For the text-containing cell, return its midpoint in [X, Y] coordinate format. 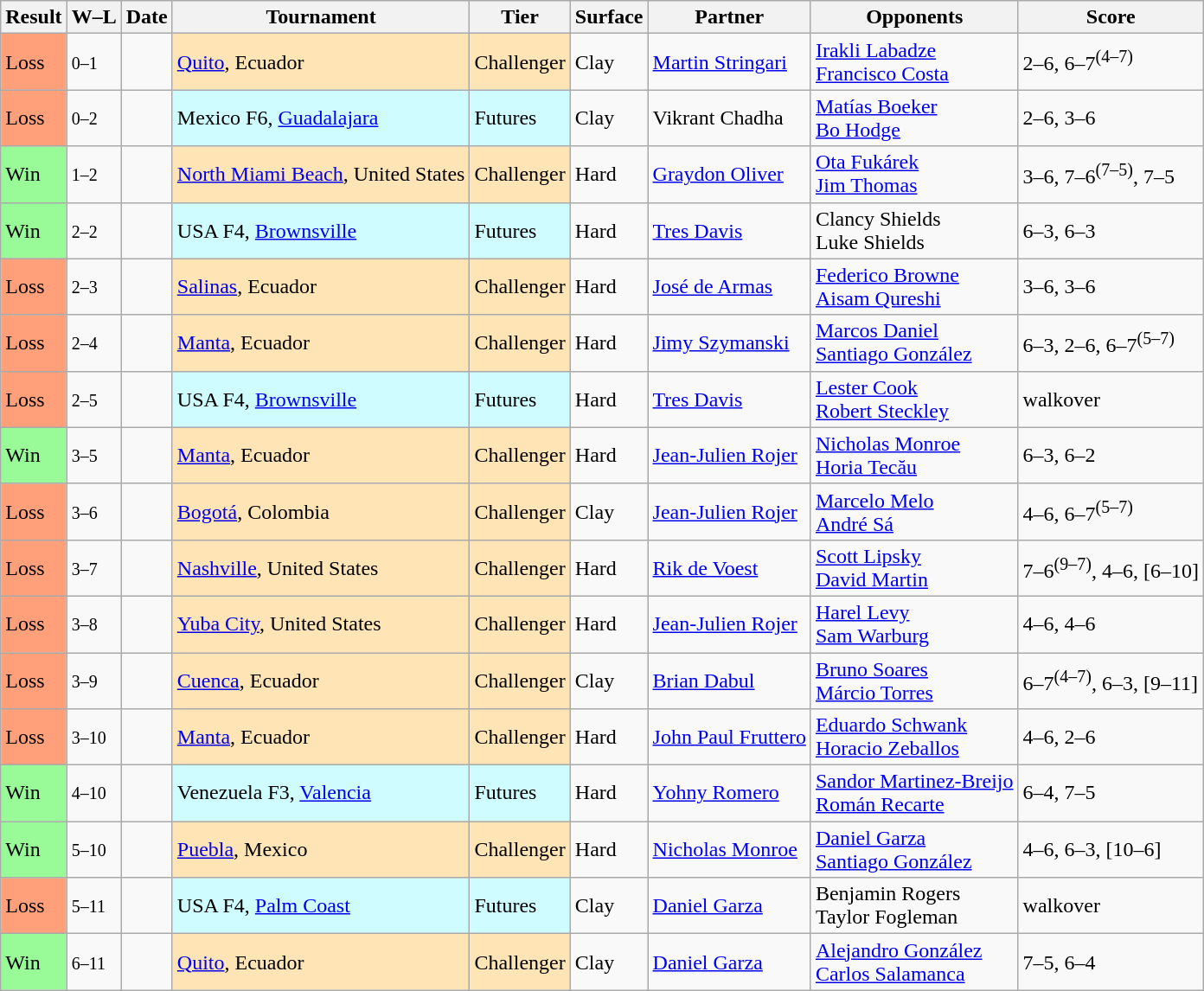
4–6, 6–7(5–7) [1111, 512]
John Paul Fruttero [729, 737]
Nicholas Monroe Horia Tecău [914, 455]
Bogotá, Colombia [321, 512]
Rik de Voest [729, 567]
4–6, 2–6 [1111, 737]
Vikrant Chadha [729, 118]
Brian Dabul [729, 680]
Surface [609, 17]
Harel Levy Sam Warburg [914, 624]
Jimy Szymanski [729, 342]
Scott Lipsky David Martin [914, 567]
Marcelo Melo André Sá [914, 512]
Mexico F6, Guadalajara [321, 118]
Sandor Martinez-Breijo Román Recarte [914, 794]
6–11 [93, 962]
Ota Fukárek Jim Thomas [914, 175]
2–2 [93, 230]
3–6, 7–6(7–5), 7–5 [1111, 175]
2–3 [93, 287]
1–2 [93, 175]
6–7(4–7), 6–3, [9–11] [1111, 680]
Tournament [321, 17]
Opponents [914, 17]
4–6, 6–3, [10–6] [1111, 849]
Date [147, 17]
3–7 [93, 567]
Lester Cook Robert Steckley [914, 400]
Score [1111, 17]
2–5 [93, 400]
0–1 [93, 62]
Venezuela F3, Valencia [321, 794]
Yohny Romero [729, 794]
6–4, 7–5 [1111, 794]
Matías Boeker Bo Hodge [914, 118]
USA F4, Palm Coast [321, 906]
4–10 [93, 794]
7–6(9–7), 4–6, [6–10] [1111, 567]
5–10 [93, 849]
Alejandro González Carlos Salamanca [914, 962]
4–6, 4–6 [1111, 624]
Puebla, Mexico [321, 849]
Result [34, 17]
0–2 [93, 118]
Bruno Soares Márcio Torres [914, 680]
3–10 [93, 737]
Cuenca, Ecuador [321, 680]
2–6, 3–6 [1111, 118]
W–L [93, 17]
3–6 [93, 512]
Tier [520, 17]
6–3, 6–3 [1111, 230]
5–11 [93, 906]
3–5 [93, 455]
3–9 [93, 680]
Marcos Daniel Santiago González [914, 342]
Federico Browne Aisam Qureshi [914, 287]
North Miami Beach, United States [321, 175]
Graydon Oliver [729, 175]
6–3, 2–6, 6–7(5–7) [1111, 342]
2–6, 6–7(4–7) [1111, 62]
Irakli Labadze Francisco Costa [914, 62]
Eduardo Schwank Horacio Zeballos [914, 737]
6–3, 6–2 [1111, 455]
2–4 [93, 342]
7–5, 6–4 [1111, 962]
Benjamin Rogers Taylor Fogleman [914, 906]
Daniel Garza Santiago González [914, 849]
Martin Stringari [729, 62]
Yuba City, United States [321, 624]
Partner [729, 17]
Salinas, Ecuador [321, 287]
Nashville, United States [321, 567]
3–8 [93, 624]
José de Armas [729, 287]
Nicholas Monroe [729, 849]
3–6, 3–6 [1111, 287]
Clancy Shields Luke Shields [914, 230]
